Detect which cell encompasses the target text, then output its (X, Y) center coordinate. 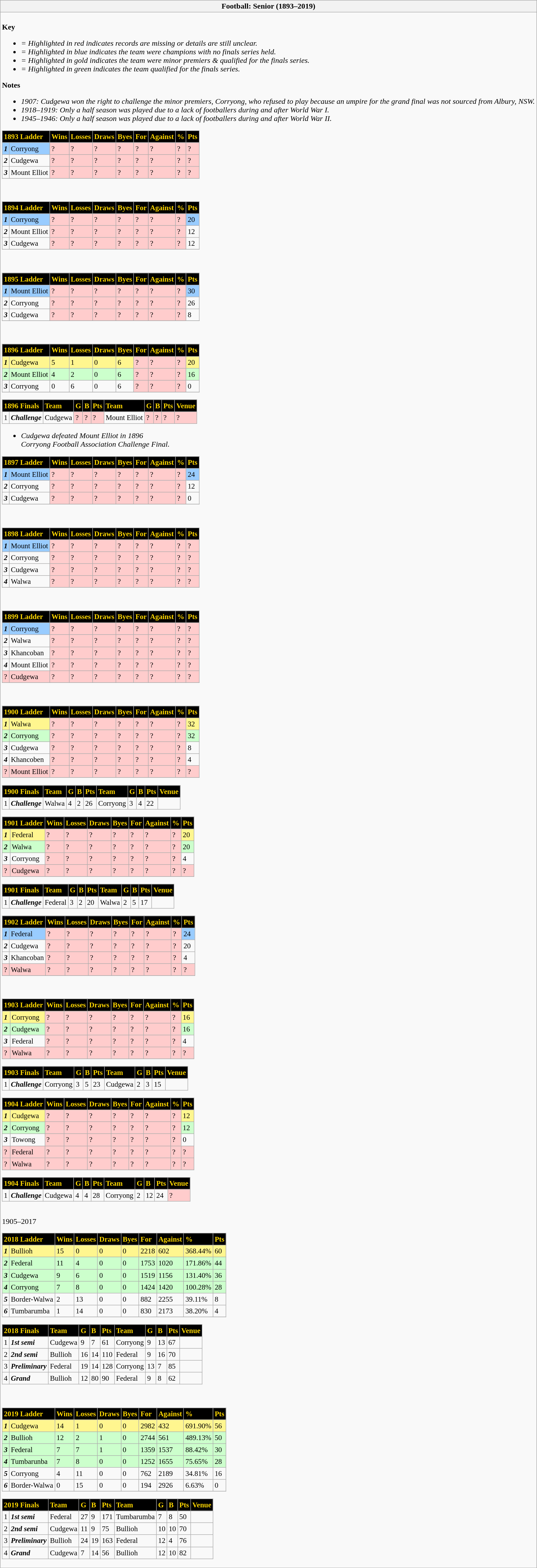
67 (173, 1343)
61 (107, 1343)
Khancoben (30, 760)
1904 Finals (23, 1183)
110 (107, 1354)
432 (170, 1426)
60 (220, 1251)
830 (148, 1311)
1903 Ladder (23, 1005)
75.65% (198, 1462)
1902 Ladder (24, 922)
1903 Finals (23, 1072)
602 (170, 1251)
1901 Ladder (23, 823)
561 (170, 1438)
36 (220, 1275)
2744 (148, 1438)
75 (107, 1529)
1900 Ladder (26, 712)
2018 Ladder (29, 1239)
194 (148, 1485)
2019 Finals (25, 1505)
163 (107, 1541)
1897 Ladder (26, 463)
1020 (170, 1263)
2218 (148, 1251)
2189 (170, 1473)
1896 Finals (23, 406)
489.13% (198, 1438)
1904 Ladder (23, 1104)
2926 (170, 1485)
Tumbarunba (32, 1462)
1519 (148, 1275)
17 (145, 902)
2019 Ladder (29, 1414)
1899 Ladder (26, 617)
88.42% (198, 1450)
1424 (148, 1287)
882 (148, 1299)
1893 Ladder (26, 137)
27 (84, 1517)
1655 (170, 1462)
1420 (170, 1287)
2173 (170, 1311)
1895 Ladder (26, 279)
1900 Finals (23, 791)
Football: Senior (1893–2019) (268, 6)
2018 Finals (25, 1331)
1156 (170, 1275)
1896 Ladder (26, 350)
39.11% (198, 1299)
1901 Finals (23, 890)
100.28% (198, 1287)
691.90% (198, 1426)
85 (173, 1366)
76 (184, 1541)
1894 Ladder (26, 208)
368.44% (198, 1251)
22 (151, 803)
131.40% (198, 1275)
1898 Ladder (26, 534)
1359 (148, 1450)
171.86% (198, 1263)
171 (107, 1517)
1537 (170, 1450)
2982 (148, 1426)
1252 (148, 1462)
2255 (170, 1299)
128 (107, 1366)
762 (148, 1473)
62 (173, 1378)
23 (98, 1084)
34.81% (198, 1473)
80 (95, 1378)
6.63% (198, 1485)
82 (184, 1553)
Towong (27, 1140)
1753 (148, 1263)
90 (107, 1378)
38.20% (198, 1311)
44 (220, 1263)
